Scan for the cell matching the given text and deliver its [x, y] coordinate at center. 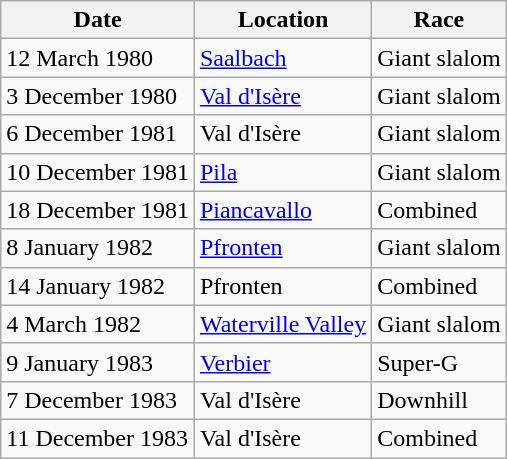
14 January 1982 [98, 286]
Verbier [282, 362]
Date [98, 20]
Race [439, 20]
Super-G [439, 362]
7 December 1983 [98, 400]
Piancavallo [282, 210]
Waterville Valley [282, 324]
6 December 1981 [98, 134]
9 January 1983 [98, 362]
Downhill [439, 400]
8 January 1982 [98, 248]
11 December 1983 [98, 438]
Saalbach [282, 58]
Location [282, 20]
10 December 1981 [98, 172]
12 March 1980 [98, 58]
4 March 1982 [98, 324]
18 December 1981 [98, 210]
3 December 1980 [98, 96]
Pila [282, 172]
